From the cell containing the given text, extract its center point as (x, y) coordinate. 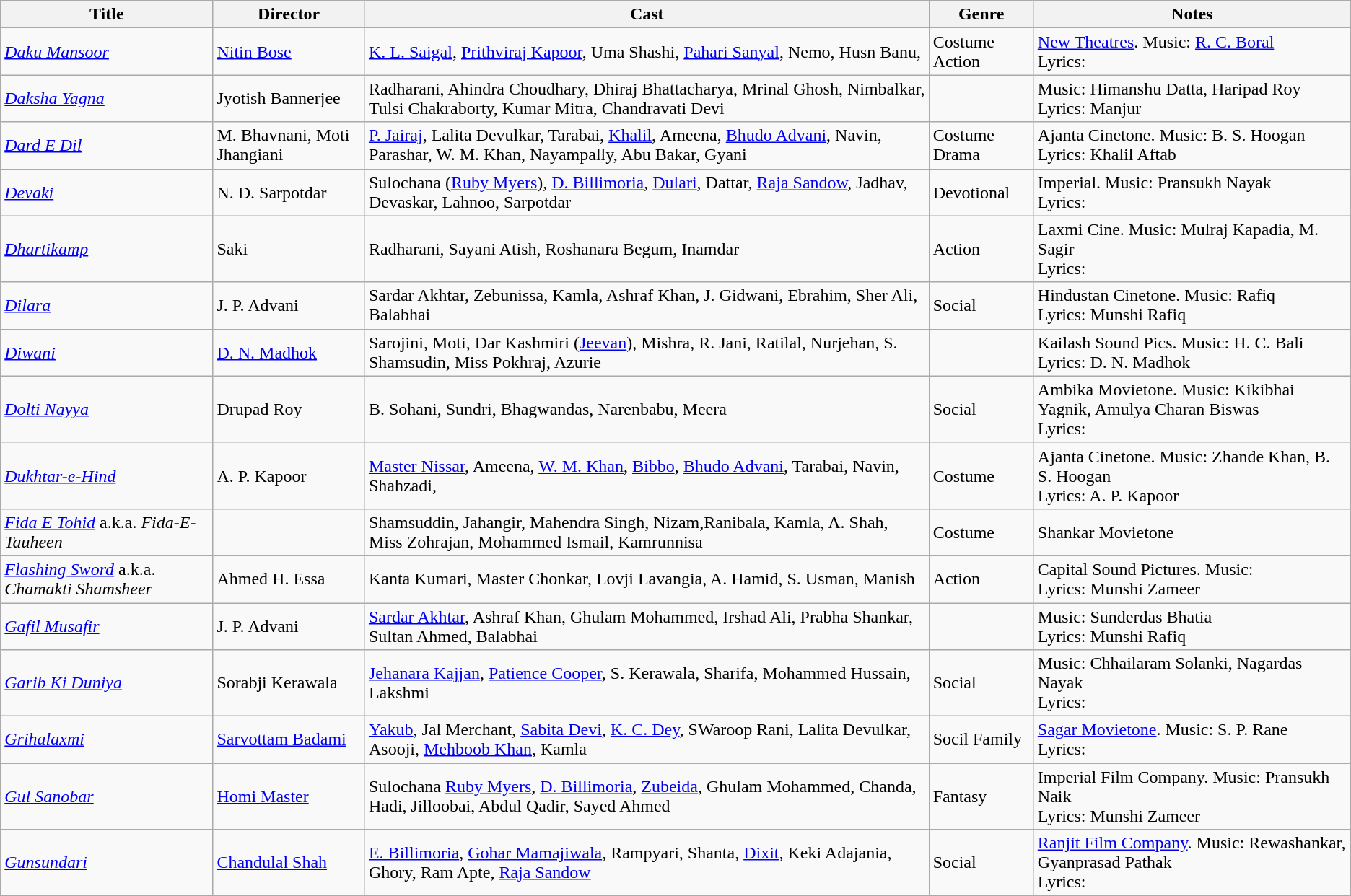
Socil Family (981, 740)
Music: Sunderdas BhatiaLyrics: Munshi Rafiq (1192, 626)
D. N. Madhok (289, 352)
Sorabji Kerawala (289, 683)
Garib Ki Duniya (107, 683)
Gul Sanobar (107, 796)
Hindustan Cinetone. Music: RafiqLyrics: Munshi Rafiq (1192, 306)
New Theatres. Music: R. C. BoralLyrics: (1192, 52)
Ajanta Cinetone. Music: B. S. HooganLyrics: Khalil Aftab (1192, 146)
Sulochana (Ruby Myers), D. Billimoria, Dulari, Dattar, Raja Sandow, Jadhav, Devaskar, Lahnoo, Sarpotdar (647, 192)
Fantasy (981, 796)
Drupad Roy (289, 409)
Sarvottam Badami (289, 740)
Chandulal Shah (289, 863)
Nitin Bose (289, 52)
Dhartikamp (107, 249)
Diwani (107, 352)
K. L. Saigal, Prithviraj Kapoor, Uma Shashi, Pahari Sanyal, Nemo, Husn Banu, (647, 52)
Devotional (981, 192)
Kailash Sound Pics. Music: H. C. BaliLyrics: D. N. Madhok (1192, 352)
Devaki (107, 192)
E. Billimoria, Gohar Mamajiwala, Rampyari, Shanta, Dixit, Keki Adajania, Ghory, Ram Apte, Raja Sandow (647, 863)
Music: Chhailaram Solanki, Nagardas NayakLyrics: (1192, 683)
Flashing Sword a.k.a. Chamakti Shamsheer (107, 579)
N. D. Sarpotdar (289, 192)
Music: Himanshu Datta, Haripad RoyLyrics: Manjur (1192, 98)
Ambika Movietone. Music: Kikibhai Yagnik, Amulya Charan BiswasLyrics: (1192, 409)
Sardar Akhtar, Zebunissa, Kamla, Ashraf Khan, J. Gidwani, Ebrahim, Sher Ali, Balabhai (647, 306)
Ranjit Film Company. Music: Rewashankar, Gyanprasad PathakLyrics: (1192, 863)
Gafil Musafir (107, 626)
Grihalaxmi (107, 740)
B. Sohani, Sundri, Bhagwandas, Narenbabu, Meera (647, 409)
Saki (289, 249)
Sarojini, Moti, Dar Kashmiri (Jeevan), Mishra, R. Jani, Ratilal, Nurjehan, S. Shamsudin, Miss Pokhraj, Azurie (647, 352)
Shankar Movietone (1192, 532)
M. Bhavnani, Moti Jhangiani (289, 146)
Sagar Movietone. Music: S. P. RaneLyrics: (1192, 740)
Dilara (107, 306)
Radharani, Ahindra Choudhary, Dhiraj Bhattacharya, Mrinal Ghosh, Nimbalkar, Tulsi Chakraborty, Kumar Mitra, Chandravati Devi (647, 98)
Yakub, Jal Merchant, Sabita Devi, K. C. Dey, SWaroop Rani, Lalita Devulkar, Asooji, Mehboob Khan, Kamla (647, 740)
Capital Sound Pictures. Music: Lyrics: Munshi Zameer (1192, 579)
Laxmi Cine. Music: Mulraj Kapadia, M. SagirLyrics: (1192, 249)
Master Nissar, Ameena, W. M. Khan, Bibbo, Bhudo Advani, Tarabai, Navin, Shahzadi, (647, 475)
Imperial. Music: Pransukh NayakLyrics: (1192, 192)
Fida E Tohid a.k.a. Fida-E-Tauheen (107, 532)
Homi Master (289, 796)
Dard E Dil (107, 146)
Title (107, 14)
Imperial Film Company. Music: Pransukh NaikLyrics: Munshi Zameer (1192, 796)
Jehanara Kajjan, Patience Cooper, S. Kerawala, Sharifa, Mohammed Hussain, Lakshmi (647, 683)
Radharani, Sayani Atish, Roshanara Begum, Inamdar (647, 249)
Ajanta Cinetone. Music: Zhande Khan, B. S. HooganLyrics: A. P. Kapoor (1192, 475)
Sardar Akhtar, Ashraf Khan, Ghulam Mohammed, Irshad Ali, Prabha Shankar, Sultan Ahmed, Balabhai (647, 626)
Dolti Nayya (107, 409)
A. P. Kapoor (289, 475)
Director (289, 14)
Daksha Yagna (107, 98)
Sulochana Ruby Myers, D. Billimoria, Zubeida, Ghulam Mohammed, Chanda, Hadi, Jilloobai, Abdul Qadir, Sayed Ahmed (647, 796)
Genre (981, 14)
Dukhtar-e-Hind (107, 475)
Notes (1192, 14)
Daku Mansoor (107, 52)
Ahmed H. Essa (289, 579)
Cast (647, 14)
Jyotish Bannerjee (289, 98)
Kanta Kumari, Master Chonkar, Lovji Lavangia, A. Hamid, S. Usman, Manish (647, 579)
Costume Drama (981, 146)
Costume Action (981, 52)
Gunsundari (107, 863)
P. Jairaj, Lalita Devulkar, Tarabai, Khalil, Ameena, Bhudo Advani, Navin, Parashar, W. M. Khan, Nayampally, Abu Bakar, Gyani (647, 146)
Shamsuddin, Jahangir, Mahendra Singh, Nizam,Ranibala, Kamla, A. Shah, Miss Zohrajan, Mohammed Ismail, Kamrunnisa (647, 532)
